Return [X, Y] of the center of cell containing provided text 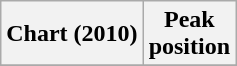
Peakposition [189, 34]
Chart (2010) [72, 34]
